Pinpoint the cell where the given text exists, returning its [x, y] midpoint coordinate. 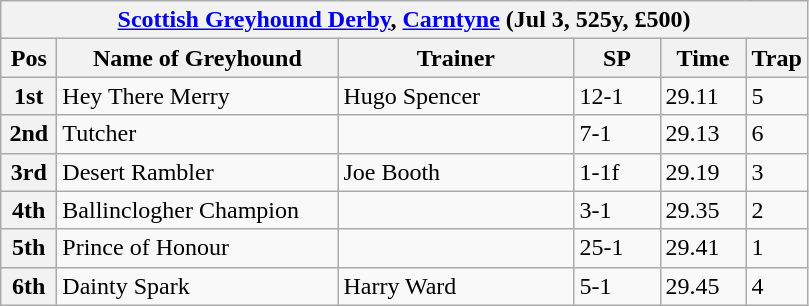
2nd [29, 134]
Trap [776, 58]
6th [29, 286]
Name of Greyhound [198, 58]
29.13 [703, 134]
Pos [29, 58]
3 [776, 172]
4 [776, 286]
1-1f [617, 172]
Ballinclogher Champion [198, 210]
Hey There Merry [198, 96]
2 [776, 210]
12-1 [617, 96]
3-1 [617, 210]
29.41 [703, 248]
1st [29, 96]
Joe Booth [456, 172]
Dainty Spark [198, 286]
Prince of Honour [198, 248]
4th [29, 210]
1 [776, 248]
5th [29, 248]
Trainer [456, 58]
5-1 [617, 286]
29.19 [703, 172]
Desert Rambler [198, 172]
29.35 [703, 210]
25-1 [617, 248]
Hugo Spencer [456, 96]
5 [776, 96]
Time [703, 58]
3rd [29, 172]
SP [617, 58]
7-1 [617, 134]
6 [776, 134]
Tutcher [198, 134]
29.45 [703, 286]
29.11 [703, 96]
Harry Ward [456, 286]
Scottish Greyhound Derby, Carntyne (Jul 3, 525y, £500) [404, 20]
